Output the (X, Y) coordinate of the center of the cell containing the given text.  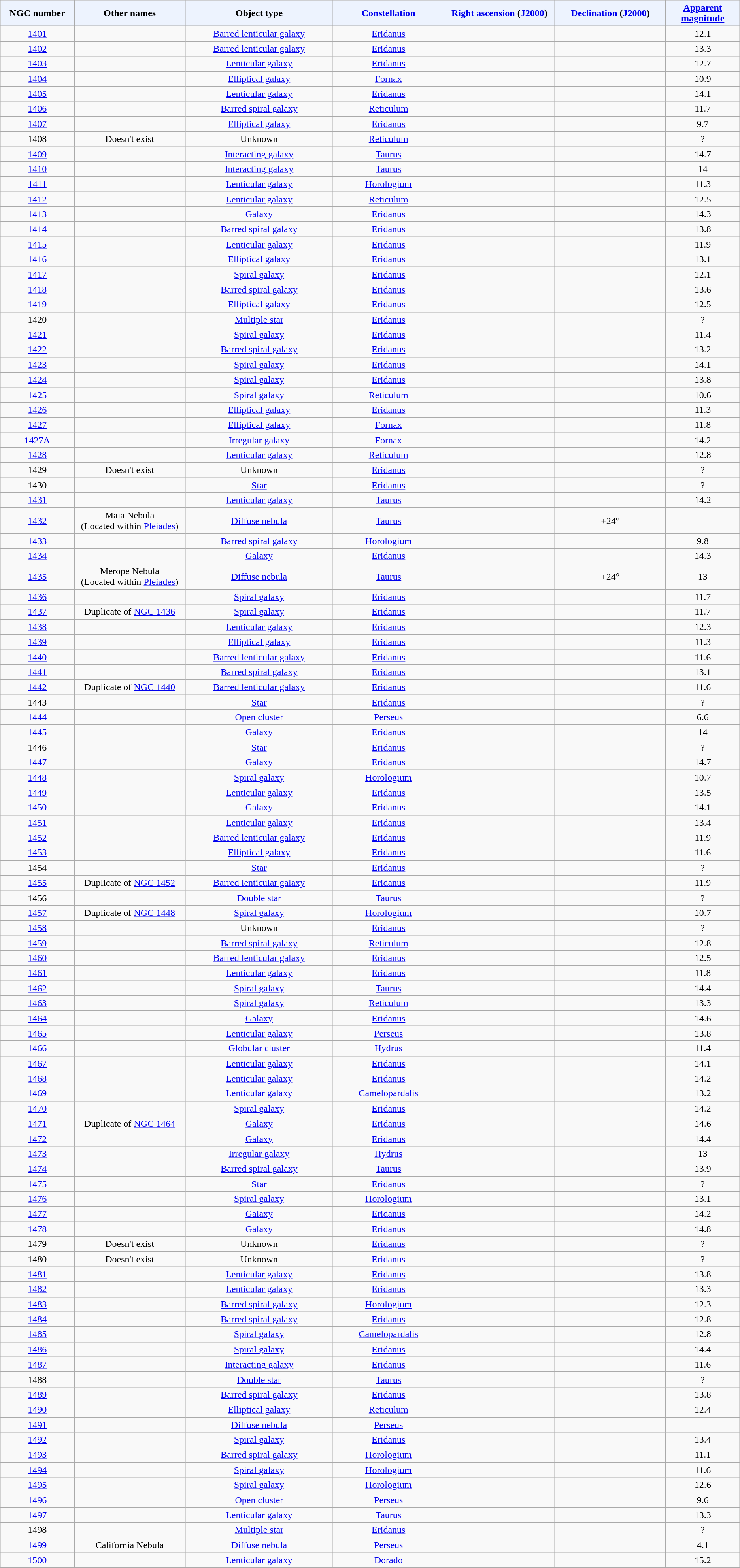
1406 (37, 109)
11.1 (703, 1455)
Object type (259, 13)
9.8 (703, 541)
1486 (37, 1349)
1477 (37, 1214)
1485 (37, 1334)
1404 (37, 79)
1478 (37, 1229)
1409 (37, 154)
1457 (37, 913)
1427 (37, 425)
Other names (130, 13)
Duplicate of NGC 1464 (130, 1124)
1425 (37, 395)
1429 (37, 470)
1449 (37, 793)
1402 (37, 49)
10.9 (703, 79)
1415 (37, 244)
1452 (37, 838)
1494 (37, 1470)
1441 (37, 672)
6.6 (703, 717)
1467 (37, 1063)
1426 (37, 410)
1497 (37, 1515)
1416 (37, 259)
13.6 (703, 289)
1405 (37, 94)
1403 (37, 64)
1488 (37, 1379)
1444 (37, 717)
1418 (37, 289)
Duplicate of NGC 1436 (130, 612)
1472 (37, 1139)
1424 (37, 380)
1434 (37, 556)
1464 (37, 1018)
1471 (37, 1124)
1466 (37, 1048)
14.8 (703, 1229)
1438 (37, 627)
1459 (37, 943)
1442 (37, 687)
1447 (37, 762)
1468 (37, 1078)
Duplicate of NGC 1452 (130, 883)
1496 (37, 1500)
1493 (37, 1455)
Duplicate of NGC 1440 (130, 687)
Dorado (388, 1560)
Declination (J2000) (610, 13)
1401 (37, 34)
1461 (37, 973)
1421 (37, 335)
1476 (37, 1199)
1453 (37, 853)
1465 (37, 1033)
1417 (37, 274)
1487 (37, 1364)
12.4 (703, 1409)
1462 (37, 988)
Constellation (388, 13)
1481 (37, 1274)
1480 (37, 1259)
1469 (37, 1093)
1419 (37, 305)
1456 (37, 898)
1440 (37, 657)
1454 (37, 868)
1427A (37, 440)
1483 (37, 1304)
1479 (37, 1244)
1435 (37, 577)
12.7 (703, 64)
1443 (37, 702)
1412 (37, 199)
1446 (37, 747)
1458 (37, 928)
1408 (37, 139)
Maia Nebula(Located within Pleiades) (130, 520)
1411 (37, 184)
1498 (37, 1530)
1431 (37, 500)
Right ascension (J2000) (500, 13)
1437 (37, 612)
1455 (37, 883)
1414 (37, 229)
1489 (37, 1394)
1430 (37, 485)
NGC number (37, 13)
1420 (37, 320)
1499 (37, 1545)
1432 (37, 520)
1482 (37, 1289)
1451 (37, 823)
California Nebula (130, 1545)
1475 (37, 1184)
1470 (37, 1108)
1428 (37, 455)
Apparent magnitude (703, 13)
1473 (37, 1154)
9.7 (703, 124)
1436 (37, 597)
1448 (37, 777)
Merope Nebula(Located within Pleiades) (130, 577)
1407 (37, 124)
13.9 (703, 1169)
1450 (37, 808)
Globular cluster (259, 1048)
1500 (37, 1560)
1492 (37, 1440)
1423 (37, 365)
1460 (37, 958)
1433 (37, 541)
9.6 (703, 1500)
15.2 (703, 1560)
1445 (37, 732)
10.6 (703, 395)
1422 (37, 350)
1495 (37, 1485)
1474 (37, 1169)
12.6 (703, 1485)
1410 (37, 169)
4.1 (703, 1545)
1463 (37, 1003)
1413 (37, 214)
Duplicate of NGC 1448 (130, 913)
1484 (37, 1319)
1439 (37, 642)
1491 (37, 1425)
1490 (37, 1409)
13.5 (703, 793)
